Provide the (X, Y) coordinate of the cell's center where the given text is located.  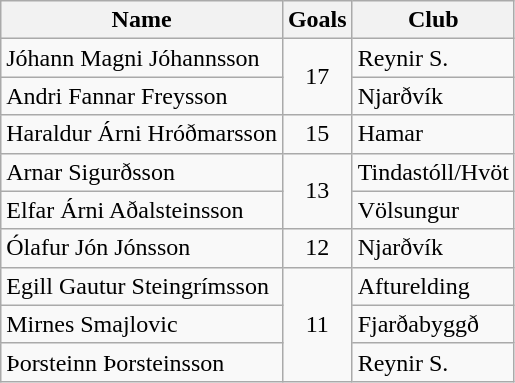
Ólafur Jón Jónsson (142, 248)
Andri Fannar Freysson (142, 96)
Egill Gautur Steingrímsson (142, 286)
Afturelding (433, 286)
Hamar (433, 134)
Club (433, 20)
Goals (317, 20)
Jóhann Magni Jóhannsson (142, 58)
17 (317, 77)
13 (317, 191)
Elfar Árni Aðalsteinsson (142, 210)
Haraldur Árni Hróðmarsson (142, 134)
12 (317, 248)
15 (317, 134)
Mirnes Smajlovic (142, 324)
11 (317, 324)
Völsungur (433, 210)
Fjarðabyggð (433, 324)
Þorsteinn Þorsteinsson (142, 362)
Name (142, 20)
Arnar Sigurðsson (142, 172)
Tindastóll/Hvöt (433, 172)
